Return (X, Y) of the center of cell containing provided text 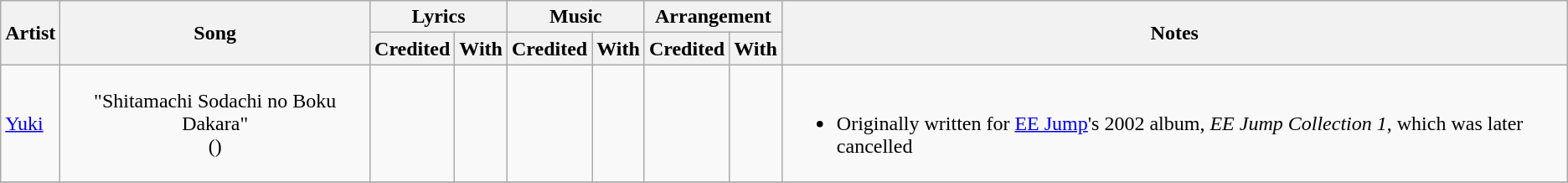
Artist (30, 33)
Lyrics (439, 17)
Arrangement (713, 17)
Song (215, 33)
"Shitamachi Sodachi no Boku Dakara"() (215, 123)
Originally written for EE Jump's 2002 album, EE Jump Collection 1, which was later cancelled (1174, 123)
Notes (1174, 33)
Music (575, 17)
Yuki (30, 123)
